Output the (x, y) coordinate of the center of the cell containing the given text.  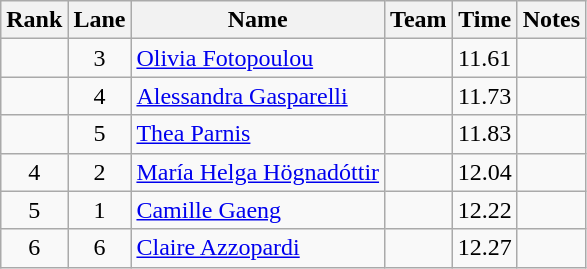
1 (100, 210)
Name (258, 20)
Camille Gaeng (258, 210)
12.04 (484, 172)
3 (100, 58)
Team (419, 20)
Time (484, 20)
Thea Parnis (258, 134)
11.83 (484, 134)
Alessandra Gasparelli (258, 96)
12.27 (484, 248)
Lane (100, 20)
12.22 (484, 210)
11.73 (484, 96)
Claire Azzopardi (258, 248)
2 (100, 172)
María Helga Högnadóttir (258, 172)
Olivia Fotopoulou (258, 58)
Notes (551, 20)
11.61 (484, 58)
Rank (34, 20)
